Locate the cell with the specified text and output its [x, y] center coordinate. 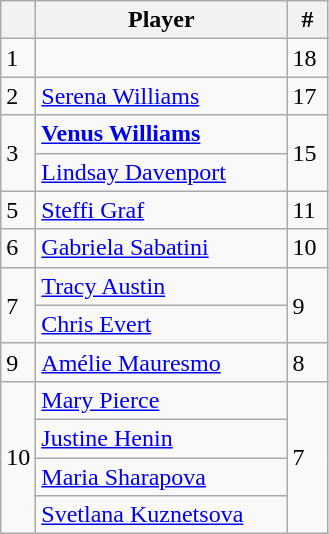
Tracy Austin [162, 286]
Venus Williams [162, 134]
Lindsay Davenport [162, 172]
Amélie Mauresmo [162, 362]
# [308, 20]
11 [308, 210]
Gabriela Sabatini [162, 248]
15 [308, 153]
18 [308, 58]
Svetlana Kuznetsova [162, 515]
8 [308, 362]
Serena Williams [162, 96]
2 [18, 96]
Chris Evert [162, 324]
Justine Henin [162, 438]
Steffi Graf [162, 210]
Mary Pierce [162, 400]
6 [18, 248]
1 [18, 58]
17 [308, 96]
Player [162, 20]
Maria Sharapova [162, 477]
3 [18, 153]
5 [18, 210]
